Locate the cell with the specified text and output its (X, Y) center coordinate. 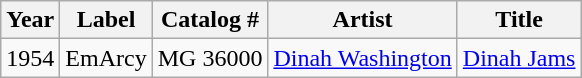
EmArcy (106, 58)
Dinah Jams (519, 58)
1954 (30, 58)
Dinah Washington (362, 58)
Year (30, 20)
Artist (362, 20)
Label (106, 20)
MG 36000 (210, 58)
Title (519, 20)
Catalog # (210, 20)
